Find where the given text appears and provide that cell's center as (x, y) coordinate. 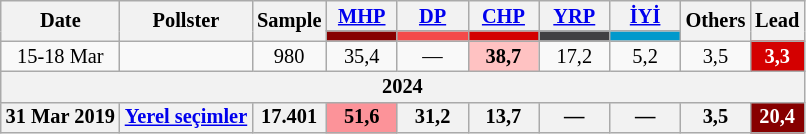
MHP (362, 16)
İYİ (646, 16)
17,2 (574, 56)
31,2 (432, 118)
31 Mar 2019 (60, 118)
Lead (777, 20)
Pollster (186, 20)
35,4 (362, 56)
CHP (504, 16)
980 (289, 56)
DP (432, 16)
Date (60, 20)
13,7 (504, 118)
YRP (574, 16)
17.401 (289, 118)
51,6 (362, 118)
Yerel seçimler (186, 118)
20,4 (777, 118)
2024 (402, 86)
15-18 Mar (60, 56)
Others (716, 20)
Sample (289, 20)
3,3 (777, 56)
38,7 (504, 56)
5,2 (646, 56)
